Locate the cell with the specified text and output its [X, Y] center coordinate. 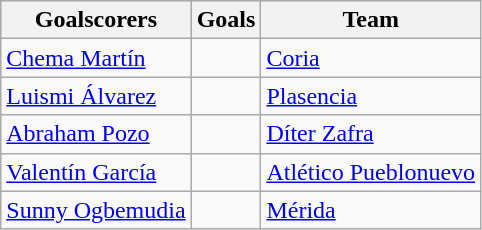
Díter Zafra [371, 134]
Chema Martín [96, 58]
Goals [226, 20]
Sunny Ogbemudia [96, 210]
Mérida [371, 210]
Team [371, 20]
Luismi Álvarez [96, 96]
Plasencia [371, 96]
Atlético Pueblonuevo [371, 172]
Goalscorers [96, 20]
Coria [371, 58]
Valentín García [96, 172]
Abraham Pozo [96, 134]
